Identify which cell holds the provided text, then report its (X, Y) central coordinate. 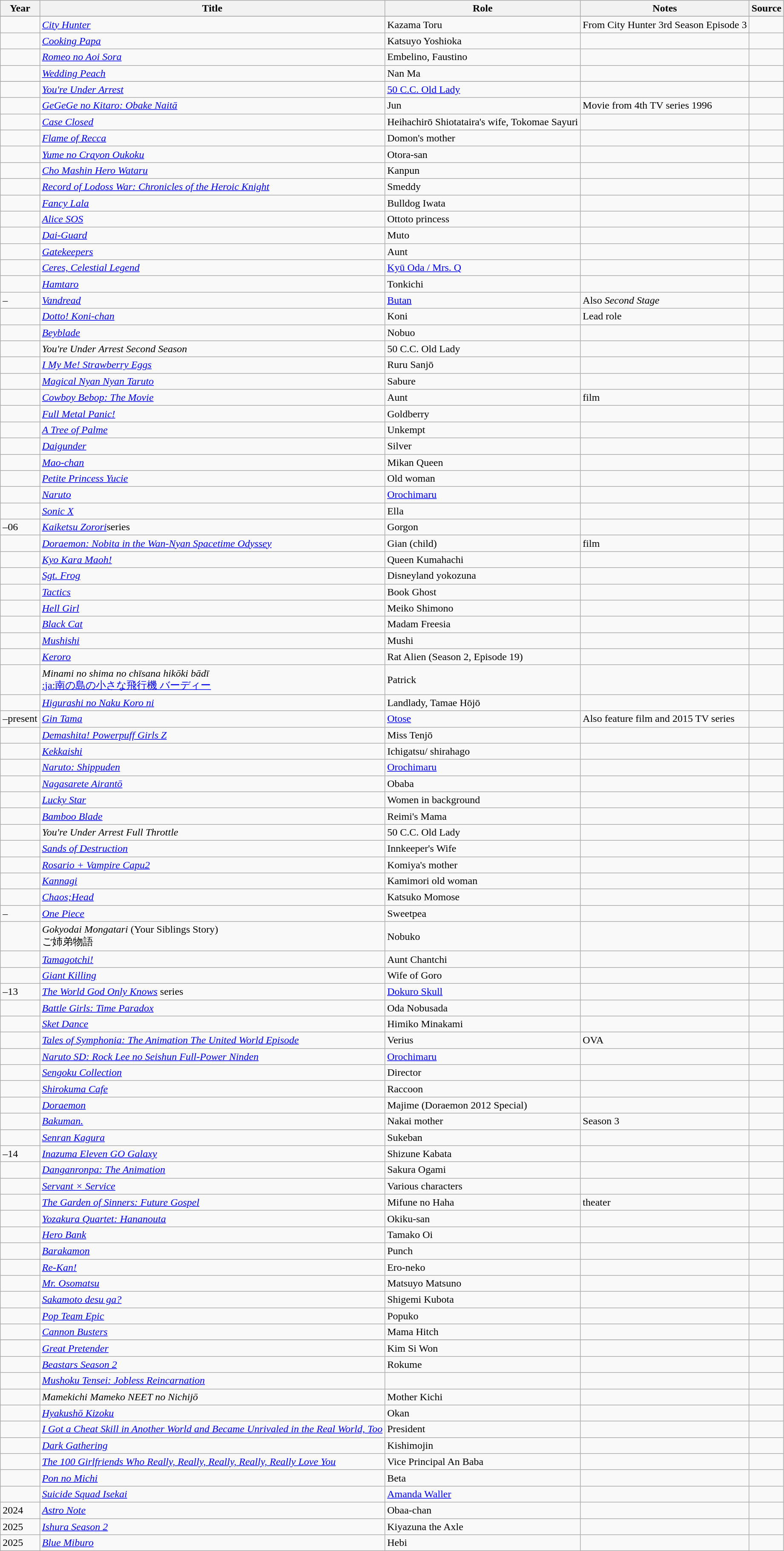
Nakai mother (483, 1121)
Bulldog Iwata (483, 203)
Hyakushō Kizoku (212, 1413)
Shizune Kabata (483, 1154)
Notes (665, 9)
Embelino, Faustino (483, 57)
Amanda Waller (483, 1494)
Nobuko (483, 936)
Mushi (483, 641)
Innkeeper's Wife (483, 848)
Sukeban (483, 1137)
Mifune no Haha (483, 1202)
Jun (483, 106)
Mikan Queen (483, 462)
Komiya's mother (483, 865)
Fancy Lala (212, 203)
Hero Bank (212, 1235)
Naruto (212, 495)
–13 (20, 991)
You're Under Arrest Full Throttle (212, 832)
Patrick (483, 680)
Wedding Peach (212, 73)
Doraemon (212, 1105)
One Piece (212, 913)
Mama Hitch (483, 1332)
Okan (483, 1413)
City Hunter (212, 25)
Shigemi Kubota (483, 1300)
Battle Girls: Time Paradox (212, 1008)
Inazuma Eleven GO Galaxy (212, 1154)
Book Ghost (483, 592)
Koni (483, 316)
Ruru Sanjō (483, 365)
Rosario + Vampire Capu2 (212, 865)
Hamtaro (212, 284)
Wife of Goro (483, 975)
Madam Freesia (483, 624)
Ero-neko (483, 1267)
Senran Kagura (212, 1137)
The Garden of Sinners: Future Gospel (212, 1202)
Servant × Service (212, 1186)
Ichigatsu/ shirahago (483, 751)
Pon no Michi (212, 1478)
Ella (483, 511)
Sands of Destruction (212, 848)
Gian (child) (483, 543)
Cooking Papa (212, 41)
The World God Only Knows series (212, 991)
Daigunder (212, 446)
Naruto SD: Rock Lee no Seishun Full-Power Ninden (212, 1057)
Hell Girl (212, 608)
Beta (483, 1478)
Minami no shima no chīsana hikōki bādī:ja:南の島の小さな飛行機 バーディー (212, 680)
Sket Dance (212, 1024)
Ottoto princess (483, 219)
Tactics (212, 592)
Smeddy (483, 187)
Kaiketsu Zororiseries (212, 527)
Women in background (483, 800)
Full Metal Panic! (212, 414)
Muto (483, 236)
Danganronpa: The Animation (212, 1170)
Unkempt (483, 430)
Yume no Crayon Oukoku (212, 154)
Raccoon (483, 1089)
Hebi (483, 1543)
Alice SOS (212, 219)
2024 (20, 1510)
Black Cat (212, 624)
Oda Nobusada (483, 1008)
A Tree of Palme (212, 430)
Rat Alien (Season 2, Episode 19) (483, 657)
Tonkichi (483, 284)
Sabure (483, 381)
Mao-chan (212, 462)
Great Pretender (212, 1348)
Kanpun (483, 170)
Reimi's Mama (483, 816)
–present (20, 719)
Nagasarete Airantō (212, 784)
Verius (483, 1040)
Romeo no Aoi Sora (212, 57)
Dark Gathering (212, 1445)
I Got a Cheat Skill in Another World and Became Unrivaled in the Real World, Too (212, 1429)
Kyū Oda / Mrs. Q (483, 268)
Mushoku Tensei: Jobless Reincarnation (212, 1381)
Petite Princess Yucie (212, 479)
Silver (483, 446)
Matsuyo Matsuno (483, 1284)
Rokume (483, 1364)
OVA (665, 1040)
Higurashi no Naku Koro ni (212, 703)
Giant Killing (212, 975)
Mamekichi Mameko NEET no Nichijō (212, 1397)
I My Me! Strawberry Eggs (212, 365)
Nan Ma (483, 73)
Cho Mashin Hero Wataru (212, 170)
Vice Principal An Baba (483, 1462)
Goldberry (483, 414)
Flame of Recca (212, 138)
Ishura Season 2 (212, 1527)
Year (20, 9)
Chaos;Head (212, 897)
Obaa-chan (483, 1510)
From City Hunter 3rd Season Episode 3 (665, 25)
Magical Nyan Nyan Taruto (212, 381)
Case Closed (212, 122)
Dotto! Koni-chan (212, 316)
Kim Si Won (483, 1348)
President (483, 1429)
Kannagi (212, 881)
Pop Team Epic (212, 1316)
Title (212, 9)
Record of Lodoss War: Chronicles of the Heroic Knight (212, 187)
Sengoku Collection (212, 1073)
Bamboo Blade (212, 816)
Mr. Osomatsu (212, 1284)
You're Under Arrest (212, 89)
Kekkaishi (212, 751)
Himiko Minakami (483, 1024)
Movie from 4th TV series 1996 (665, 106)
Director (483, 1073)
Yozakura Quartet: Hananouta (212, 1218)
Sakamoto desu ga? (212, 1300)
Keroro (212, 657)
Kamimori old woman (483, 881)
Butan (483, 300)
Disneyland yokozuna (483, 576)
Source (767, 9)
Katsuko Momose (483, 897)
Ceres, Celestial Legend (212, 268)
Vandread (212, 300)
You're Under Arrest Second Season (212, 349)
Otose (483, 719)
–06 (20, 527)
Gokyodai Mongatari (Your Siblings Story)ご姉弟物語 (212, 936)
Mushishi (212, 641)
Obaba (483, 784)
–14 (20, 1154)
Domon's mother (483, 138)
Nobuo (483, 333)
Lead role (665, 316)
Barakamon (212, 1251)
Demashita! Powerpuff Girls Z (212, 735)
Also Second Stage (665, 300)
Katsuyo Yoshioka (483, 41)
theater (665, 1202)
Kazama Toru (483, 25)
Punch (483, 1251)
Dai-Guard (212, 236)
Beyblade (212, 333)
Tamako Oi (483, 1235)
Naruto: Shippuden (212, 767)
Suicide Squad Isekai (212, 1494)
Also feature film and 2015 TV series (665, 719)
Popuko (483, 1316)
Queen Kumahachi (483, 560)
Bakuman. (212, 1121)
Majime (Doraemon 2012 Special) (483, 1105)
Re-Kan! (212, 1267)
Gorgon (483, 527)
Sonic X (212, 511)
Beastars Season 2 (212, 1364)
Cowboy Bebop: The Movie (212, 397)
Dokuro Skull (483, 991)
Lucky Star (212, 800)
Aunt Chantchi (483, 959)
Okiku-san (483, 1218)
Doraemon: Nobita in the Wan-Nyan Spacetime Odyssey (212, 543)
Otora-san (483, 154)
Astro Note (212, 1510)
Kishimojin (483, 1445)
GeGeGe no Kitaro: Obake Naitā (212, 106)
Blue Miburo (212, 1543)
Season 3 (665, 1121)
Tamagotchi! (212, 959)
Sweetpea (483, 913)
Gin Tama (212, 719)
Heihachirō Shiotataira's wife, Tokomae Sayuri (483, 122)
Kyo Kara Maoh! (212, 560)
Cannon Busters (212, 1332)
Meiko Shimono (483, 608)
Tales of Symphonia: The Animation The United World Episode (212, 1040)
Shirokuma Cafe (212, 1089)
Miss Tenjō (483, 735)
Gatekeepers (212, 252)
Sgt. Frog (212, 576)
Sakura Ogami (483, 1170)
Old woman (483, 479)
Landlady, Tamae Hōjō (483, 703)
Various characters (483, 1186)
Role (483, 9)
The 100 Girlfriends Who Really, Really, Really, Really, Really Love You (212, 1462)
Kiyazuna the Axle (483, 1527)
Mother Kichi (483, 1397)
